Find where the given text appears and provide that cell's center as (X, Y) coordinate. 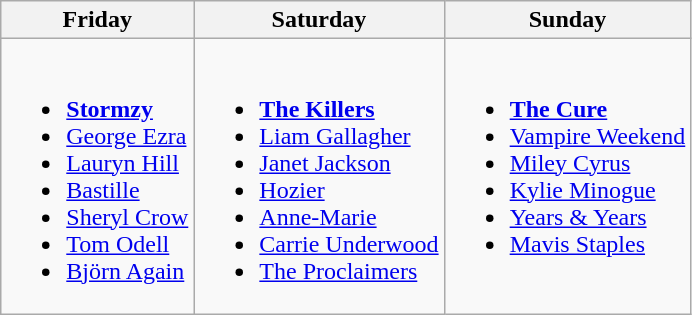
The KillersLiam GallagherJanet JacksonHozierAnne-MarieCarrie UnderwoodThe Proclaimers (319, 176)
Sunday (568, 20)
Saturday (319, 20)
The CureVampire WeekendMiley CyrusKylie MinogueYears & YearsMavis Staples (568, 176)
Friday (98, 20)
StormzyGeorge EzraLauryn HillBastilleSheryl CrowTom OdellBjörn Again (98, 176)
